Return [X, Y] of the center of cell containing provided text 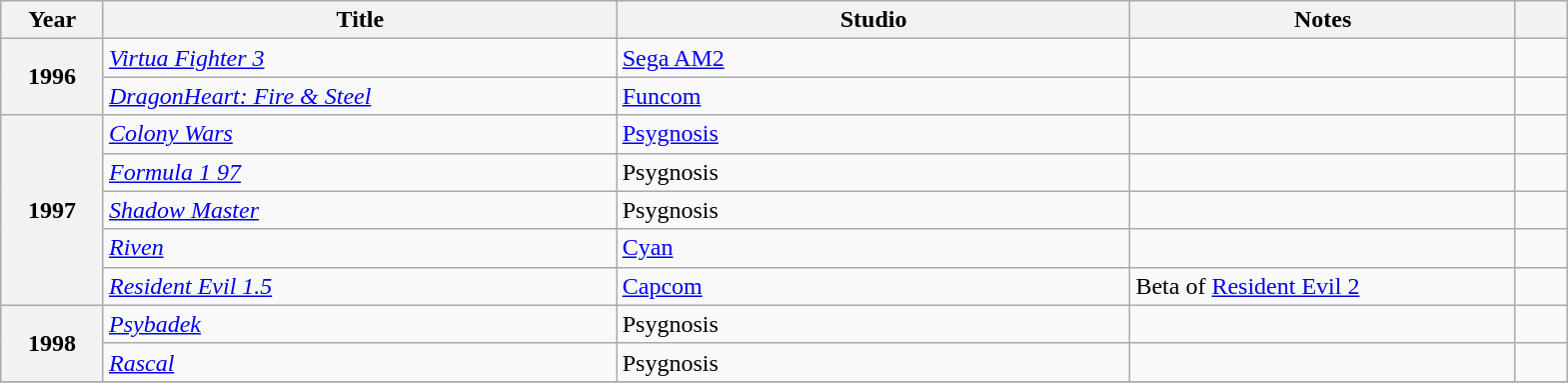
Virtua Fighter 3 [360, 58]
Formula 1 97 [360, 172]
Title [360, 20]
DragonHeart: Fire & Steel [360, 96]
Capcom [873, 286]
Year [52, 20]
1997 [52, 210]
1996 [52, 77]
Beta of Resident Evil 2 [1323, 286]
Studio [873, 20]
Funcom [873, 96]
Psybadek [360, 324]
Colony Wars [360, 134]
Cyan [873, 248]
1998 [52, 343]
Sega AM2 [873, 58]
Notes [1323, 20]
Resident Evil 1.5 [360, 286]
Rascal [360, 362]
Riven [360, 248]
Shadow Master [360, 210]
